From the cell containing the given text, extract its center point as (x, y) coordinate. 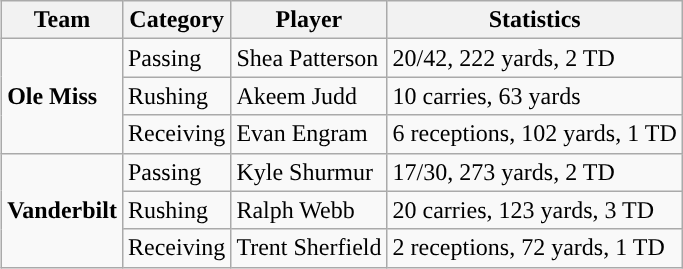
Trent Sherfield (309, 248)
2 receptions, 72 yards, 1 TD (534, 248)
Vanderbilt (62, 210)
20/42, 222 yards, 2 TD (534, 58)
Ralph Webb (309, 210)
10 carries, 63 yards (534, 96)
20 carries, 123 yards, 3 TD (534, 210)
Statistics (534, 20)
Akeem Judd (309, 96)
Team (62, 20)
Evan Engram (309, 134)
Kyle Shurmur (309, 172)
Ole Miss (62, 96)
17/30, 273 yards, 2 TD (534, 172)
Player (309, 20)
6 receptions, 102 yards, 1 TD (534, 134)
Shea Patterson (309, 58)
Category (176, 20)
